Provide the [x, y] coordinate of the cell's center where the given text is located.  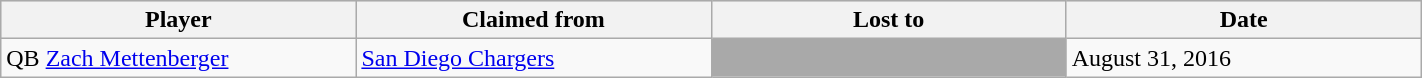
Claimed from [534, 20]
Lost to [888, 20]
QB Zach Mettenberger [178, 58]
San Diego Chargers [534, 58]
Date [1244, 20]
August 31, 2016 [1244, 58]
Player [178, 20]
